Determine the [X, Y] coordinate at the center of the cell enclosing the given text.  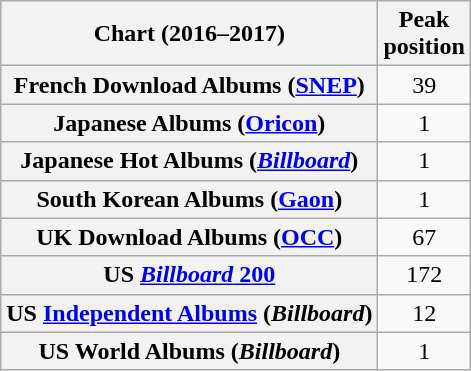
12 [424, 313]
39 [424, 85]
US Independent Albums (Billboard) [190, 313]
Japanese Albums (Oricon) [190, 123]
Japanese Hot Albums (Billboard) [190, 161]
Chart (2016–2017) [190, 34]
172 [424, 275]
US World Albums (Billboard) [190, 351]
UK Download Albums (OCC) [190, 237]
67 [424, 237]
South Korean Albums (Gaon) [190, 199]
French Download Albums (SNEP) [190, 85]
Peakposition [424, 34]
US Billboard 200 [190, 275]
